Return [X, Y] of the center of cell containing provided text 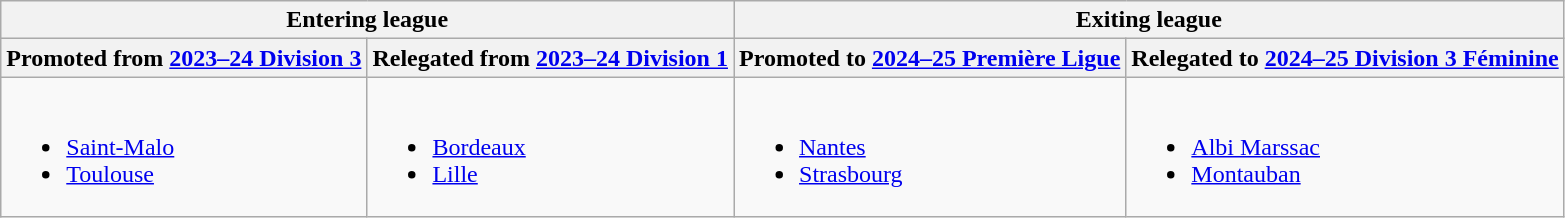
NantesStrasbourg [930, 147]
BordeauxLille [550, 147]
Relegated from 2023–24 Division 1 [550, 58]
Entering league [368, 20]
Promoted from 2023–24 Division 3 [184, 58]
Exiting league [1150, 20]
Relegated to 2024–25 Division 3 Féminine [1345, 58]
Promoted to 2024–25 Première Ligue [930, 58]
Saint-MaloToulouse [184, 147]
Albi MarssacMontauban [1345, 147]
